Output the (X, Y) coordinate of the center of the cell containing the given text.  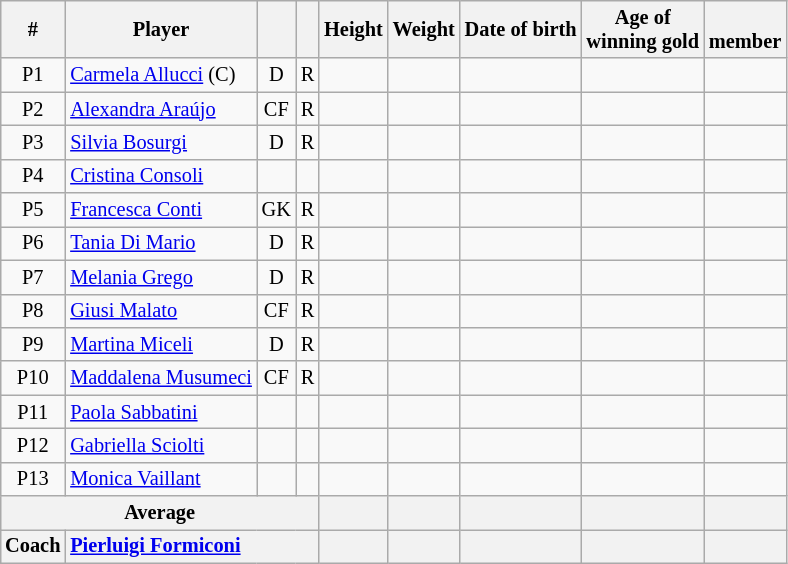
GK (276, 210)
Carmela Allucci (C) (160, 75)
Melania Grego (160, 277)
# (32, 29)
P12 (32, 445)
P5 (32, 210)
Monica Vaillant (160, 479)
Height (354, 29)
P10 (32, 378)
P9 (32, 344)
Player (160, 29)
P7 (32, 277)
Maddalena Musumeci (160, 378)
P2 (32, 109)
Weight (424, 29)
P8 (32, 311)
Pierluigi Formiconi (192, 546)
P13 (32, 479)
P3 (32, 142)
Gabriella Sciolti (160, 445)
Giusi Malato (160, 311)
Alexandra Araújo (160, 109)
Average (160, 513)
member (745, 29)
Tania Di Mario (160, 243)
P4 (32, 176)
Age ofwinning gold (643, 29)
Coach (32, 546)
P1 (32, 75)
P11 (32, 412)
Martina Miceli (160, 344)
P6 (32, 243)
Paola Sabbatini (160, 412)
Cristina Consoli (160, 176)
Silvia Bosurgi (160, 142)
Date of birth (521, 29)
Francesca Conti (160, 210)
